Extract the (X, Y) coordinate from the center of the cell holding the provided text.  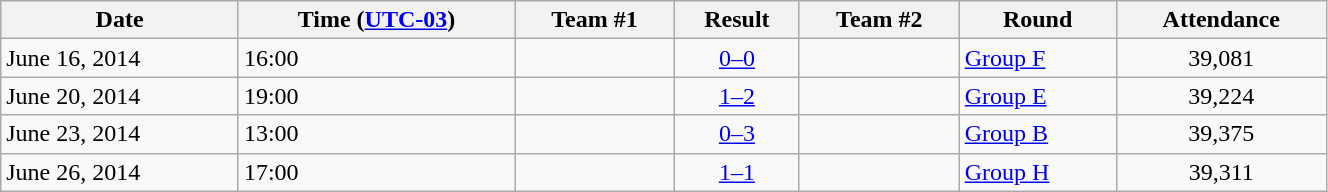
1–2 (736, 96)
June 20, 2014 (120, 96)
Date (120, 20)
Team #2 (879, 20)
1–1 (736, 172)
Group B (1038, 134)
39,311 (1221, 172)
Attendance (1221, 20)
June 16, 2014 (120, 58)
19:00 (376, 96)
0–3 (736, 134)
39,081 (1221, 58)
Team #1 (595, 20)
Group F (1038, 58)
Group H (1038, 172)
Group E (1038, 96)
Result (736, 20)
39,375 (1221, 134)
June 26, 2014 (120, 172)
13:00 (376, 134)
39,224 (1221, 96)
0–0 (736, 58)
16:00 (376, 58)
June 23, 2014 (120, 134)
Round (1038, 20)
Time (UTC-03) (376, 20)
17:00 (376, 172)
